Identify which cell holds the provided text, then report its [X, Y] central coordinate. 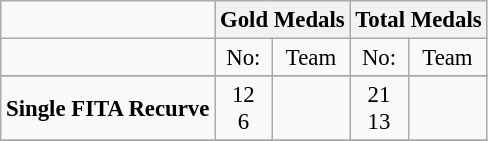
12 6 [244, 108]
21 13 [379, 108]
Total Medals [418, 20]
Single FITA Recurve [108, 108]
Gold Medals [282, 20]
